Search for the cell housing the specified text and yield its (X, Y) center coordinate. 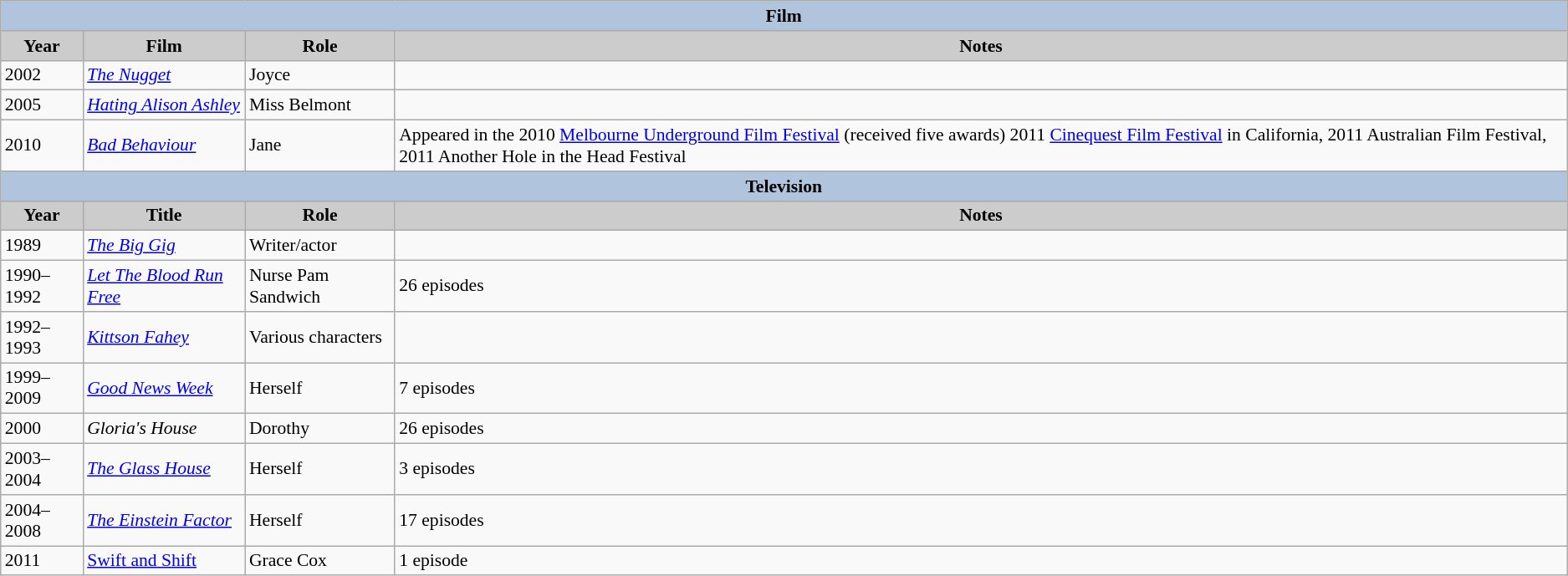
Hating Alison Ashley (164, 105)
The Glass House (164, 470)
Grace Cox (319, 561)
1990–1992 (42, 286)
2004–2008 (42, 520)
Kittson Fahey (164, 338)
Good News Week (164, 388)
Title (164, 216)
1 episode (980, 561)
Swift and Shift (164, 561)
Jane (319, 145)
The Nugget (164, 75)
The Einstein Factor (164, 520)
1992–1993 (42, 338)
Television (784, 186)
2002 (42, 75)
17 episodes (980, 520)
Let The Blood Run Free (164, 286)
Writer/actor (319, 246)
Joyce (319, 75)
Nurse Pam Sandwich (319, 286)
Bad Behaviour (164, 145)
Various characters (319, 338)
2005 (42, 105)
Gloria's House (164, 429)
2003–2004 (42, 470)
3 episodes (980, 470)
1999–2009 (42, 388)
7 episodes (980, 388)
2010 (42, 145)
Miss Belmont (319, 105)
The Big Gig (164, 246)
1989 (42, 246)
2000 (42, 429)
2011 (42, 561)
Dorothy (319, 429)
